Search for the cell housing the specified text and yield its (X, Y) center coordinate. 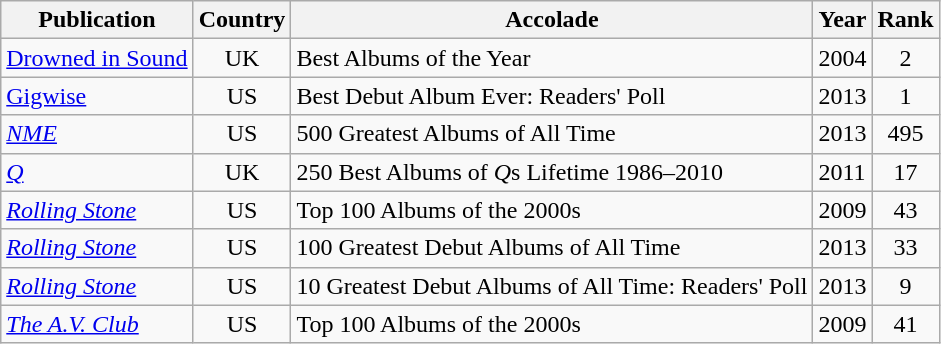
10 Greatest Debut Albums of All Time: Readers' Poll (552, 286)
2004 (842, 58)
NME (97, 134)
2 (906, 58)
17 (906, 172)
Drowned in Sound (97, 58)
Publication (97, 20)
Rank (906, 20)
Accolade (552, 20)
Q (97, 172)
Country (242, 20)
Best Debut Album Ever: Readers' Poll (552, 96)
100 Greatest Debut Albums of All Time (552, 248)
41 (906, 324)
1 (906, 96)
500 Greatest Albums of All Time (552, 134)
The A.V. Club (97, 324)
9 (906, 286)
43 (906, 210)
Year (842, 20)
250 Best Albums of Qs Lifetime 1986–2010 (552, 172)
33 (906, 248)
2011 (842, 172)
Best Albums of the Year (552, 58)
495 (906, 134)
Gigwise (97, 96)
